Provide the (X, Y) coordinate of the cell's center where the given text is located.  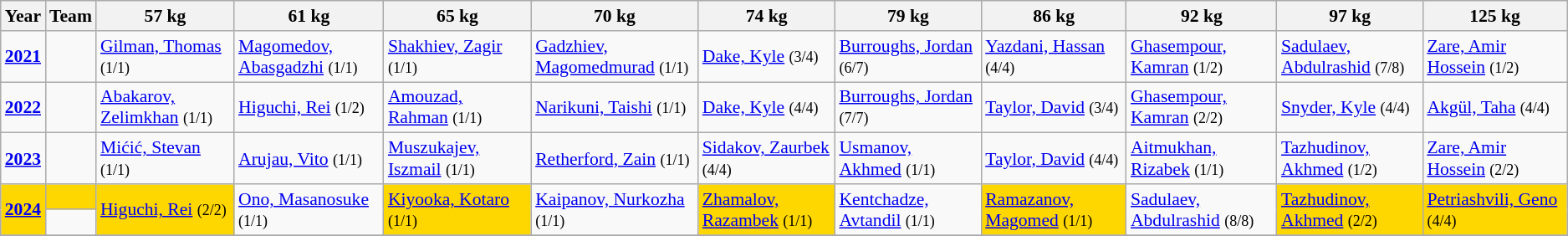
Higuchi, Rei (1/2) (309, 107)
Amouzad, Rahman (1/1) (457, 107)
Kaipanov, Nurkozha (1/1) (615, 209)
Tazhudinov, Akhmed (2/2) (1350, 209)
Akgül, Taha (4/4) (1494, 107)
Abakarov, Zelimkhan (1/1) (166, 107)
Higuchi, Rei (2/2) (166, 209)
Aitmukhan, Rizabek (1/1) (1202, 159)
70 kg (615, 16)
Usmanov, Akhmed (1/1) (908, 159)
86 kg (1054, 16)
Arujau, Vito (1/1) (309, 159)
65 kg (457, 16)
2022 (23, 107)
Team (70, 16)
Ono, Masanosuke (1/1) (309, 209)
2021 (23, 57)
Mićić, Stevan (1/1) (166, 159)
Retherford, Zain (1/1) (615, 159)
Magomedov, Abasgadzhi (1/1) (309, 57)
Tazhudinov, Akhmed (1/2) (1350, 159)
2023 (23, 159)
Sadulaev, Abdulrashid (8/8) (1202, 209)
Taylor, David (4/4) (1054, 159)
74 kg (767, 16)
Narikuni, Taishi (1/1) (615, 107)
Snyder, Kyle (4/4) (1350, 107)
125 kg (1494, 16)
Year (23, 16)
Burroughs, Jordan (7/7) (908, 107)
Ghasempour, Kamran (1/2) (1202, 57)
Gadzhiev, Magomedmurad (1/1) (615, 57)
79 kg (908, 16)
2024 (23, 209)
61 kg (309, 16)
Dake, Kyle (3/4) (767, 57)
Ramazanov, Magomed (1/1) (1054, 209)
Kentchadze, Avtandil (1/1) (908, 209)
Gilman, Thomas (1/1) (166, 57)
57 kg (166, 16)
92 kg (1202, 16)
Dake, Kyle (4/4) (767, 107)
Ghasempour, Kamran (2/2) (1202, 107)
97 kg (1350, 16)
Kiyooka, Kotaro (1/1) (457, 209)
Petriashvili, Geno (4/4) (1494, 209)
Muszukajev, Iszmail (1/1) (457, 159)
Shakhiev, Zagir (1/1) (457, 57)
Burroughs, Jordan (6/7) (908, 57)
Taylor, David (3/4) (1054, 107)
Zare, Amir Hossein (2/2) (1494, 159)
Zhamalov, Razambek (1/1) (767, 209)
Zare, Amir Hossein (1/2) (1494, 57)
Sidakov, Zaurbek (4/4) (767, 159)
Sadulaev, Abdulrashid (7/8) (1350, 57)
Yazdani, Hassan (4/4) (1054, 57)
